From the cell containing the given text, extract its center point as [X, Y] coordinate. 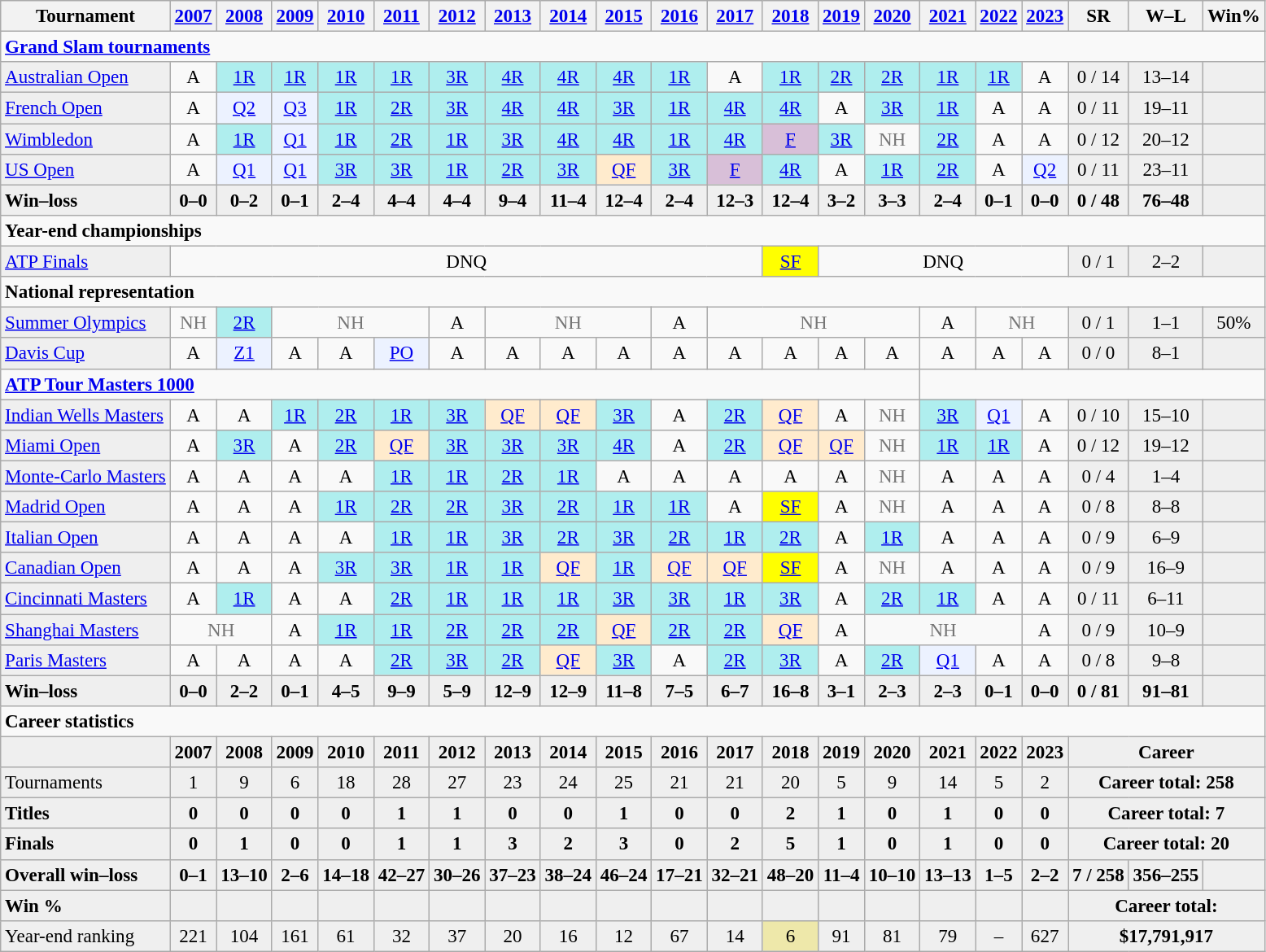
16–9 [1165, 568]
25 [623, 783]
Indian Wells Masters [85, 415]
Career [1167, 753]
Monte-Carlo Masters [85, 476]
6–7 [735, 691]
Win% [1234, 16]
9–4 [513, 200]
Career total: 258 [1167, 783]
1–1 [1165, 323]
5–9 [457, 691]
9–8 [1165, 661]
37–23 [513, 875]
50% [1234, 323]
0 / 0 [1098, 354]
27 [457, 783]
10–10 [892, 875]
0–2 [244, 200]
16–8 [790, 691]
Career total: [1167, 906]
67 [679, 937]
104 [244, 937]
ATP Tour Masters 1000 [461, 384]
15–10 [1165, 415]
19–11 [1165, 108]
17–21 [679, 875]
42–27 [401, 875]
3–3 [892, 200]
Shanghai Masters [85, 630]
Overall win–loss [85, 875]
Q3 [295, 108]
French Open [85, 108]
Year-end ranking [85, 937]
2–6 [295, 875]
32 [401, 937]
13–13 [948, 875]
38–24 [568, 875]
Tournament [85, 16]
W–L [1165, 16]
28 [401, 783]
37 [457, 937]
Z1 [244, 354]
Titles [85, 814]
Paris Masters [85, 661]
Miami Open [85, 446]
46–24 [623, 875]
Cincinnati Masters [85, 599]
91–81 [1165, 691]
13–10 [244, 875]
32–21 [735, 875]
4–5 [346, 691]
1–5 [999, 875]
8–1 [1165, 354]
19–12 [1165, 446]
Wimbledon [85, 139]
11–8 [623, 691]
23–11 [1165, 170]
91 [841, 937]
0 / 14 [1098, 77]
ATP Finals [85, 262]
Career total: 7 [1167, 814]
Grand Slam tournaments [633, 47]
13–14 [1165, 77]
18 [346, 783]
0 / 48 [1098, 200]
76–48 [1165, 200]
7–5 [679, 691]
Australian Open [85, 77]
Career total: 20 [1167, 845]
Madrid Open [85, 507]
Canadian Open [85, 568]
356–255 [1165, 875]
3–2 [841, 200]
9–9 [401, 691]
221 [194, 937]
61 [346, 937]
6–9 [1165, 538]
20–12 [1165, 139]
1–4 [1165, 476]
627 [1045, 937]
Davis Cup [85, 354]
10–9 [1165, 630]
Win % [85, 906]
0 / 81 [1098, 691]
– [999, 937]
24 [568, 783]
National representation [633, 292]
Summer Olympics [85, 323]
US Open [85, 170]
23 [513, 783]
48–20 [790, 875]
Career statistics [633, 722]
Year-end championships [633, 231]
Tournaments [85, 783]
79 [948, 937]
0 / 4 [1098, 476]
3–1 [841, 691]
81 [892, 937]
SR [1098, 16]
$17,791,917 [1167, 937]
30–26 [457, 875]
161 [295, 937]
Finals [85, 845]
PO [401, 354]
16 [568, 937]
7 / 258 [1098, 875]
0 / 10 [1098, 415]
Italian Open [85, 538]
8–8 [1165, 507]
14–18 [346, 875]
12 [623, 937]
12–3 [735, 200]
6–11 [1165, 599]
